From the cell containing the given text, extract its center point as [x, y] coordinate. 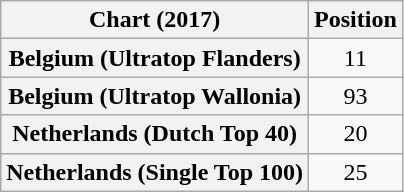
11 [356, 58]
Chart (2017) [155, 20]
Netherlands (Dutch Top 40) [155, 134]
Belgium (Ultratop Wallonia) [155, 96]
93 [356, 96]
20 [356, 134]
Position [356, 20]
Netherlands (Single Top 100) [155, 172]
Belgium (Ultratop Flanders) [155, 58]
25 [356, 172]
